Return [X, Y] of the center of cell containing provided text 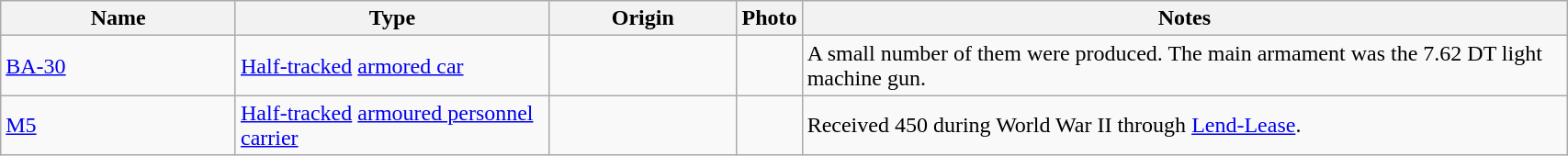
Type [391, 18]
Photo [770, 18]
BA-30 [118, 66]
Notes [1185, 18]
M5 [118, 125]
Name [118, 18]
Origin [643, 18]
Half-tracked armoured personnel carrier [391, 125]
Half-tracked armored car [391, 66]
A small number of them were produced. The main armament was the 7.62 DT light machine gun. [1185, 66]
Received 450 during World War II through Lend-Lease. [1185, 125]
